For the text-containing cell, return its midpoint in [X, Y] coordinate format. 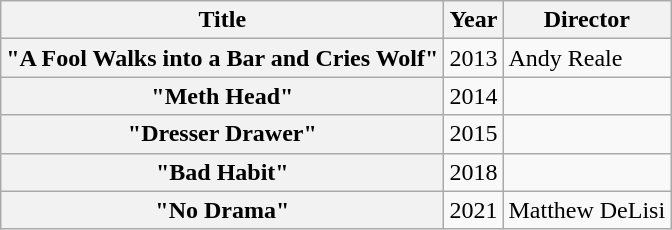
Year [474, 20]
"Dresser Drawer" [222, 134]
2021 [474, 210]
Title [222, 20]
Director [587, 20]
2013 [474, 58]
"Meth Head" [222, 96]
"Bad Habit" [222, 172]
Andy Reale [587, 58]
2018 [474, 172]
2015 [474, 134]
2014 [474, 96]
"A Fool Walks into a Bar and Cries Wolf" [222, 58]
"No Drama" [222, 210]
Matthew DeLisi [587, 210]
